Return the [x, y] coordinate for the center point of the cell that contains the specified text.  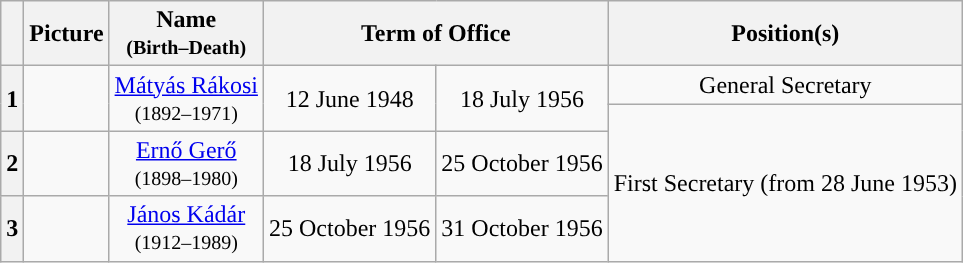
Mátyás Rákosi(1892–1971) [186, 98]
General Secretary [785, 85]
János Kádár(1912–1989) [186, 228]
12 June 1948 [349, 98]
First Secretary (from 28 June 1953) [785, 182]
Picture [66, 34]
2 [12, 164]
Position(s) [785, 34]
Ernő Gerő(1898–1980) [186, 164]
Term of Office [436, 34]
1 [12, 98]
31 October 1956 [522, 228]
Name(Birth–Death) [186, 34]
3 [12, 228]
